Scan for the cell matching the given text and deliver its (x, y) coordinate at center. 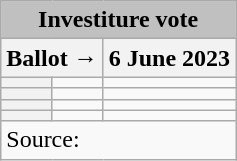
6 June 2023 (169, 58)
Investiture vote (118, 20)
Source: (118, 140)
Ballot → (52, 58)
